Determine the [x, y] coordinate at the center of the cell enclosing the given text.  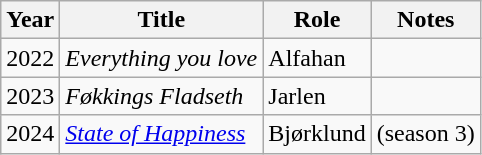
Alfahan [317, 58]
Role [317, 20]
2024 [30, 134]
Title [162, 20]
(season 3) [426, 134]
State of Happiness [162, 134]
Year [30, 20]
Notes [426, 20]
Bjørklund [317, 134]
Everything you love [162, 58]
2023 [30, 96]
Jarlen [317, 96]
Føkkings Fladseth [162, 96]
2022 [30, 58]
